Provide the [x, y] coordinate of the cell's center where the given text is located.  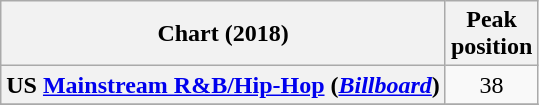
US Mainstream R&B/Hip-Hop (Billboard) [224, 85]
Chart (2018) [224, 34]
38 [491, 85]
Peakposition [491, 34]
